Return (x, y) of the center of cell containing provided text 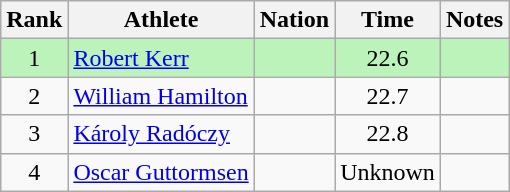
William Hamilton (161, 96)
Oscar Guttormsen (161, 172)
Nation (294, 20)
2 (34, 96)
Unknown (388, 172)
Time (388, 20)
22.6 (388, 58)
Notes (474, 20)
Károly Radóczy (161, 134)
22.8 (388, 134)
3 (34, 134)
Rank (34, 20)
4 (34, 172)
22.7 (388, 96)
1 (34, 58)
Robert Kerr (161, 58)
Athlete (161, 20)
